Search for the cell housing the specified text and yield its [X, Y] center coordinate. 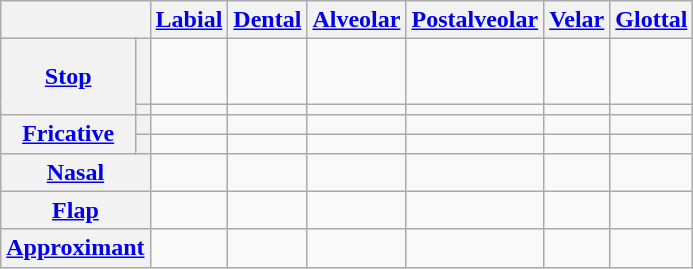
Nasal [76, 172]
Approximant [76, 248]
Alveolar [356, 20]
Postalveolar [475, 20]
Fricative [68, 134]
Flap [76, 210]
Dental [268, 20]
Labial [189, 20]
Velar [577, 20]
Stop [68, 77]
Glottal [652, 20]
